From the cell containing the given text, extract its center point as [X, Y] coordinate. 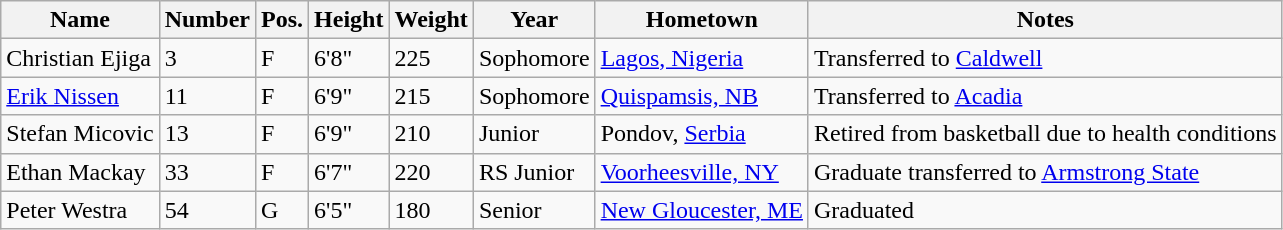
Pos. [282, 20]
Peter Westra [80, 210]
New Gloucester, ME [702, 210]
G [282, 210]
13 [207, 134]
11 [207, 96]
6'8" [349, 58]
Transferred to Caldwell [1045, 58]
RS Junior [534, 172]
6'5" [349, 210]
210 [431, 134]
Christian Ejiga [80, 58]
Erik Nissen [80, 96]
Senior [534, 210]
180 [431, 210]
33 [207, 172]
Quispamsis, NB [702, 96]
Pondov, Serbia [702, 134]
215 [431, 96]
6'7" [349, 172]
Number [207, 20]
Name [80, 20]
225 [431, 58]
Weight [431, 20]
Height [349, 20]
Junior [534, 134]
3 [207, 58]
54 [207, 210]
Graduated [1045, 210]
220 [431, 172]
Stefan Micovic [80, 134]
Ethan Mackay [80, 172]
Graduate transferred to Armstrong State [1045, 172]
Hometown [702, 20]
Notes [1045, 20]
Retired from basketball due to health conditions [1045, 134]
Transferred to Acadia [1045, 96]
Year [534, 20]
Voorheesville, NY [702, 172]
Lagos, Nigeria [702, 58]
